Find where the given text appears and provide that cell's center as (X, Y) coordinate. 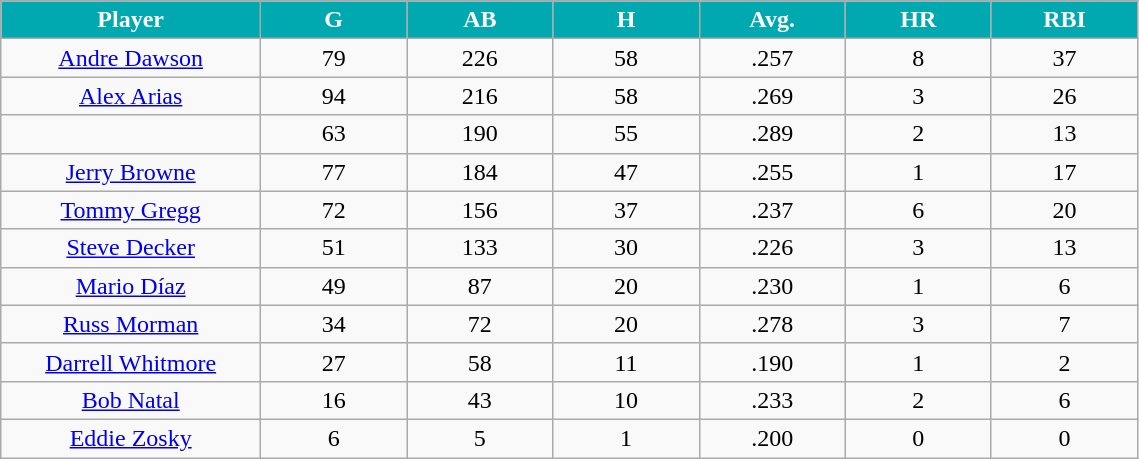
79 (334, 58)
Jerry Browne (131, 172)
Bob Natal (131, 400)
Tommy Gregg (131, 210)
.233 (772, 400)
RBI (1064, 20)
.230 (772, 286)
Player (131, 20)
8 (918, 58)
.278 (772, 324)
G (334, 20)
26 (1064, 96)
.257 (772, 58)
226 (480, 58)
17 (1064, 172)
Avg. (772, 20)
Darrell Whitmore (131, 362)
.289 (772, 134)
55 (626, 134)
133 (480, 248)
190 (480, 134)
.190 (772, 362)
27 (334, 362)
16 (334, 400)
.200 (772, 438)
87 (480, 286)
5 (480, 438)
11 (626, 362)
AB (480, 20)
.255 (772, 172)
Eddie Zosky (131, 438)
Russ Morman (131, 324)
51 (334, 248)
.269 (772, 96)
30 (626, 248)
47 (626, 172)
184 (480, 172)
49 (334, 286)
Andre Dawson (131, 58)
43 (480, 400)
156 (480, 210)
94 (334, 96)
10 (626, 400)
216 (480, 96)
.226 (772, 248)
63 (334, 134)
.237 (772, 210)
77 (334, 172)
HR (918, 20)
34 (334, 324)
H (626, 20)
Mario Díaz (131, 286)
Alex Arias (131, 96)
7 (1064, 324)
Steve Decker (131, 248)
